Detect which cell encompasses the target text, then output its (x, y) center coordinate. 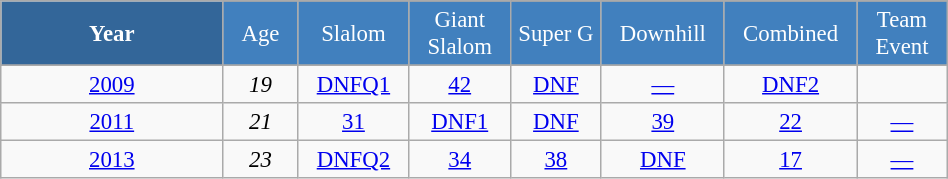
Slalom (354, 34)
Team Event (902, 34)
Super G (556, 34)
Age (260, 34)
DNF2 (790, 85)
DNFQ1 (354, 85)
22 (790, 122)
31 (354, 122)
2011 (112, 122)
DNFQ2 (354, 160)
42 (460, 85)
19 (260, 85)
2013 (112, 160)
2009 (112, 85)
Year (112, 34)
Downhill (662, 34)
38 (556, 160)
21 (260, 122)
34 (460, 160)
17 (790, 160)
39 (662, 122)
GiantSlalom (460, 34)
DNF1 (460, 122)
Combined (790, 34)
23 (260, 160)
